Provide the (x, y) coordinate of the cell's center where the given text is located.  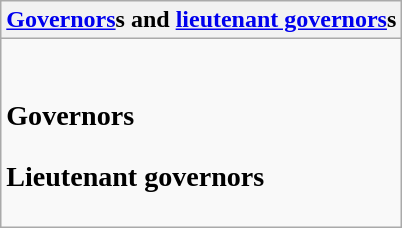
Governorss and lieutenant governorss (202, 20)
GovernorsLieutenant governors (202, 133)
